Detect which cell encompasses the target text, then output its (x, y) center coordinate. 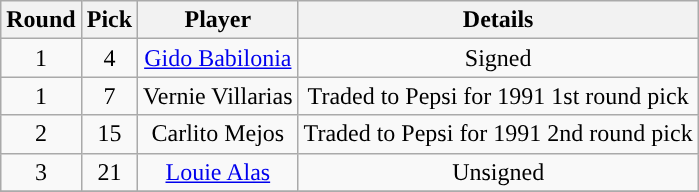
Traded to Pepsi for 1991 2nd round pick (498, 134)
Traded to Pepsi for 1991 1st round pick (498, 96)
Player (218, 20)
Unsigned (498, 172)
Carlito Mejos (218, 134)
Pick (109, 20)
15 (109, 134)
4 (109, 58)
Gido Babilonia (218, 58)
7 (109, 96)
Louie Alas (218, 172)
21 (109, 172)
Vernie Villarias (218, 96)
3 (41, 172)
Round (41, 20)
Details (498, 20)
Signed (498, 58)
2 (41, 134)
